Output the [x, y] coordinate of the center of the cell containing the given text.  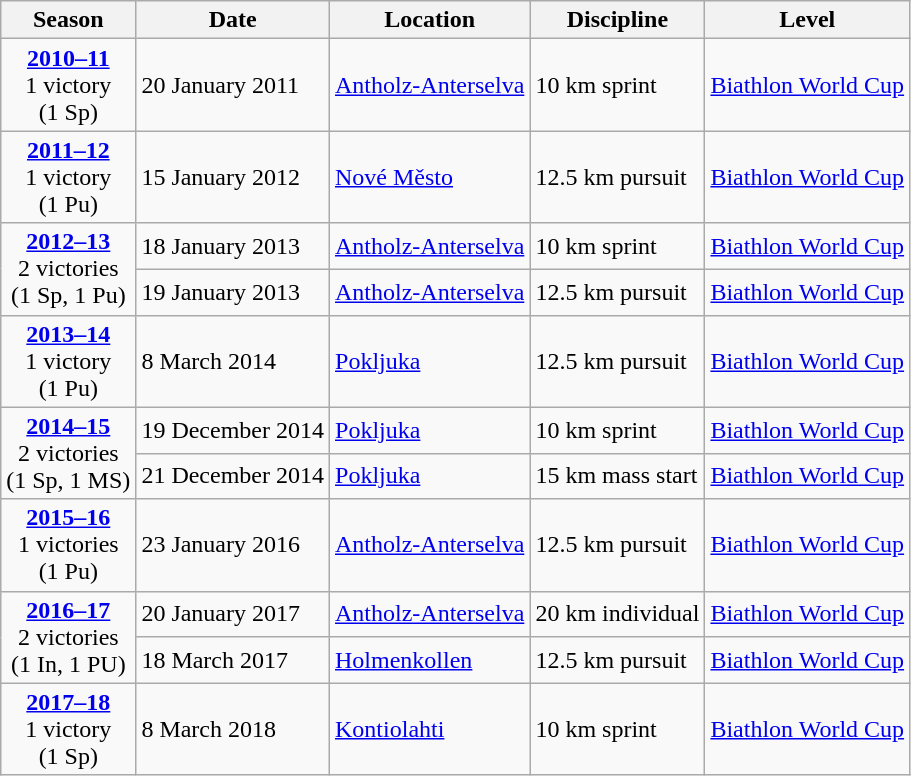
2013–14 1 victory (1 Pu) [68, 361]
Season [68, 20]
2015–16 1 victories (1 Pu) [68, 545]
2011–12 1 victory (1 Pu) [68, 177]
15 January 2012 [233, 177]
Location [430, 20]
2010–11 1 victory (1 Sp) [68, 85]
23 January 2016 [233, 545]
Nové Město [430, 177]
Kontiolahti [430, 729]
18 January 2013 [233, 246]
21 December 2014 [233, 476]
20 January 2011 [233, 85]
2017–18 1 victory (1 Sp) [68, 729]
18 March 2017 [233, 660]
8 March 2014 [233, 361]
Holmenkollen [430, 660]
Discipline [618, 20]
8 March 2018 [233, 729]
2014–15 2 victories (1 Sp, 1 MS) [68, 453]
2012–13 2 victories (1 Sp, 1 Pu) [68, 269]
Date [233, 20]
20 January 2017 [233, 614]
19 January 2013 [233, 292]
15 km mass start [618, 476]
19 December 2014 [233, 430]
2016–17 2 victories (1 In, 1 PU) [68, 637]
20 km individual [618, 614]
Level [808, 20]
